Pinpoint the cell where the given text exists, returning its [x, y] midpoint coordinate. 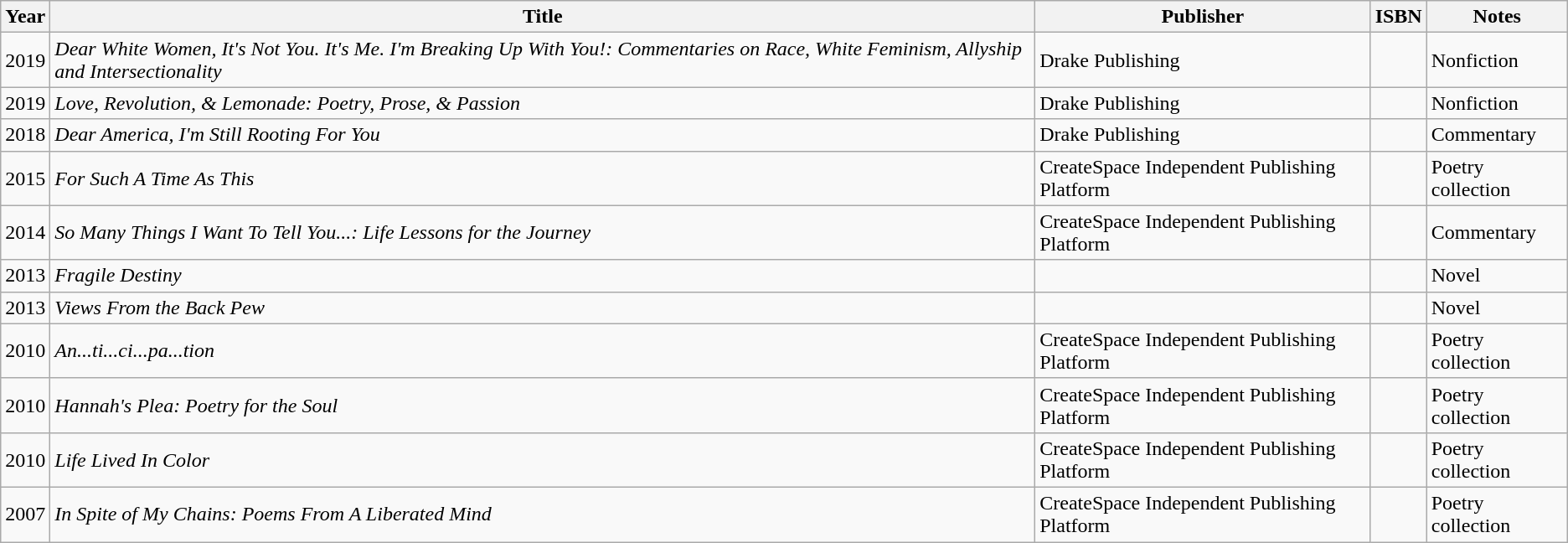
Title [543, 17]
Year [25, 17]
Publisher [1203, 17]
Dear America, I'm Still Rooting For You [543, 135]
Life Lived In Color [543, 459]
Views From the Back Pew [543, 308]
For Such A Time As This [543, 178]
2007 [25, 515]
An...ti...ci...pa...tion [543, 350]
2018 [25, 135]
Notes [1497, 17]
Dear White Women, It's Not You. It's Me. I'm Breaking Up With You!: Commentaries on Race, White Feminism, Allyship and Intersectionality [543, 60]
2014 [25, 233]
Love, Revolution, & Lemonade: Poetry, Prose, & Passion [543, 103]
2015 [25, 178]
So Many Things I Want To Tell You...: Life Lessons for the Journey [543, 233]
In Spite of My Chains: Poems From A Liberated Mind [543, 515]
Hannah's Plea: Poetry for the Soul [543, 406]
Fragile Destiny [543, 276]
ISBN [1399, 17]
